Determine the (X, Y) coordinate at the center of the cell enclosing the given text.  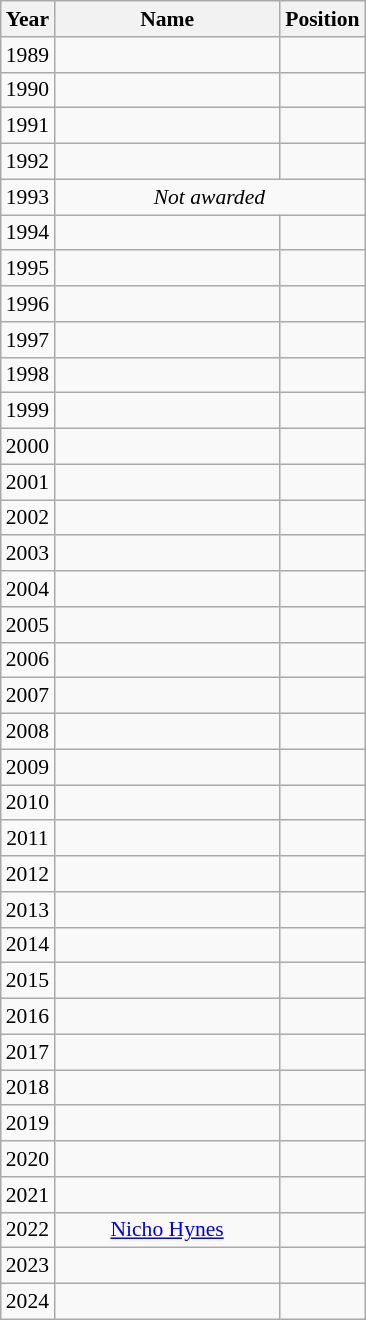
1989 (28, 55)
2022 (28, 1230)
Nicho Hynes (167, 1230)
1996 (28, 304)
Not awarded (210, 197)
2019 (28, 1124)
2017 (28, 1052)
2005 (28, 625)
2008 (28, 732)
2010 (28, 803)
2009 (28, 767)
2001 (28, 482)
1992 (28, 162)
2011 (28, 839)
2013 (28, 910)
2024 (28, 1302)
Position (322, 19)
2014 (28, 945)
2021 (28, 1195)
1995 (28, 269)
2000 (28, 447)
1997 (28, 340)
2015 (28, 981)
2004 (28, 589)
2002 (28, 518)
2003 (28, 554)
2007 (28, 696)
2012 (28, 874)
Name (167, 19)
1998 (28, 375)
1994 (28, 233)
2016 (28, 1017)
2020 (28, 1159)
2018 (28, 1088)
2006 (28, 660)
1991 (28, 126)
1990 (28, 90)
Year (28, 19)
1993 (28, 197)
2023 (28, 1266)
1999 (28, 411)
